Output the [x, y] coordinate of the center of the cell containing the given text.  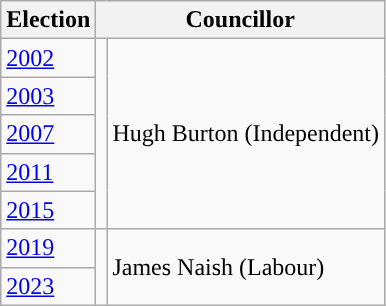
2003 [48, 96]
James Naish (Labour) [246, 267]
2015 [48, 210]
Hugh Burton (Independent) [246, 134]
Councillor [240, 20]
2007 [48, 134]
2023 [48, 286]
2011 [48, 172]
2019 [48, 248]
2002 [48, 58]
Election [48, 20]
